Identify which cell holds the provided text, then report its (X, Y) central coordinate. 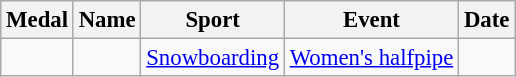
Date (487, 20)
Sport (212, 20)
Event (371, 20)
Name (107, 20)
Medal (38, 20)
Women's halfpipe (371, 58)
Snowboarding (212, 58)
